Search for the cell housing the specified text and yield its (X, Y) center coordinate. 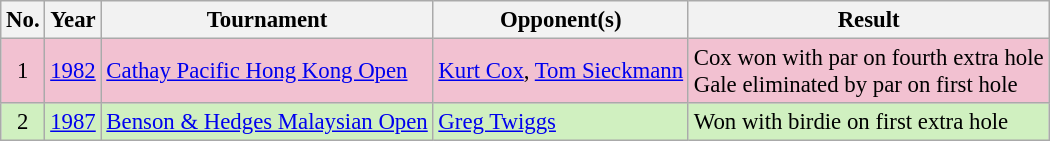
Cox won with par on fourth extra holeGale eliminated by par on first hole (868, 72)
1987 (73, 122)
Won with birdie on first extra hole (868, 122)
Result (868, 20)
Year (73, 20)
1 (23, 72)
No. (23, 20)
Cathay Pacific Hong Kong Open (267, 72)
Opponent(s) (560, 20)
2 (23, 122)
Benson & Hedges Malaysian Open (267, 122)
Kurt Cox, Tom Sieckmann (560, 72)
1982 (73, 72)
Greg Twiggs (560, 122)
Tournament (267, 20)
